Search for the cell housing the specified text and yield its (X, Y) center coordinate. 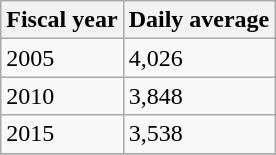
4,026 (199, 58)
3,848 (199, 96)
2005 (62, 58)
2015 (62, 134)
3,538 (199, 134)
Daily average (199, 20)
2010 (62, 96)
Fiscal year (62, 20)
